From the cell containing the given text, extract its center point as (X, Y) coordinate. 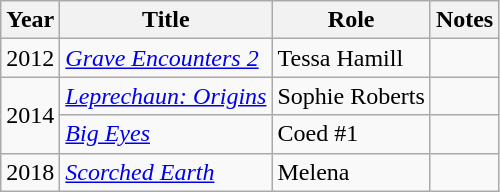
Melena (351, 172)
2014 (30, 115)
Tessa Hamill (351, 58)
Scorched Earth (166, 172)
Sophie Roberts (351, 96)
2012 (30, 58)
Year (30, 20)
Coed #1 (351, 134)
Leprechaun: Origins (166, 96)
Role (351, 20)
Notes (464, 20)
Big Eyes (166, 134)
Title (166, 20)
Grave Encounters 2 (166, 58)
2018 (30, 172)
